Return (X, Y) of the center of cell containing provided text 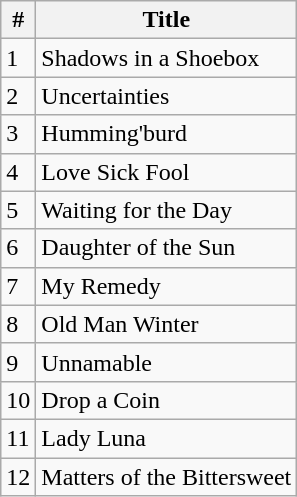
My Remedy (166, 286)
8 (18, 324)
12 (18, 477)
3 (18, 134)
Lady Luna (166, 438)
Matters of the Bittersweet (166, 477)
Old Man Winter (166, 324)
Waiting for the Day (166, 210)
7 (18, 286)
6 (18, 248)
9 (18, 362)
# (18, 20)
Unnamable (166, 362)
Title (166, 20)
Uncertainties (166, 96)
Love Sick Fool (166, 172)
11 (18, 438)
Daughter of the Sun (166, 248)
10 (18, 400)
Shadows in a Shoebox (166, 58)
Drop a Coin (166, 400)
1 (18, 58)
Humming'burd (166, 134)
5 (18, 210)
2 (18, 96)
4 (18, 172)
